Output the [X, Y] coordinate of the center of the cell containing the given text.  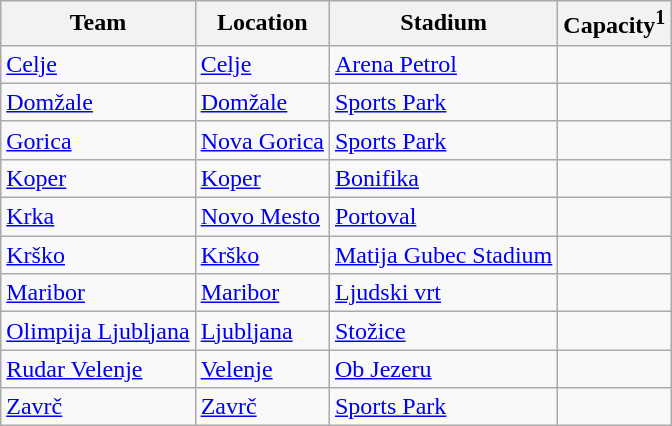
Ljubljana [262, 331]
Arena Petrol [443, 64]
Velenje [262, 369]
Nova Gorica [262, 140]
Capacity1 [614, 24]
Rudar Velenje [98, 369]
Krka [98, 217]
Stožice [443, 331]
Team [98, 24]
Novo Mesto [262, 217]
Bonifika [443, 178]
Olimpija Ljubljana [98, 331]
Ob Jezeru [443, 369]
Location [262, 24]
Stadium [443, 24]
Matija Gubec Stadium [443, 255]
Portoval [443, 217]
Gorica [98, 140]
Ljudski vrt [443, 293]
